Determine the (x, y) coordinate at the center of the cell enclosing the given text.  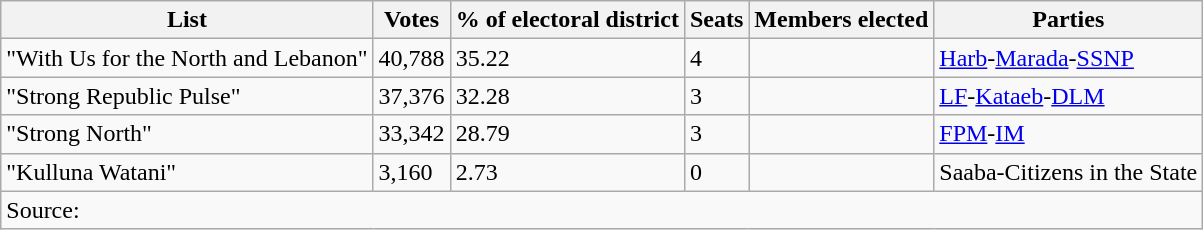
Seats (716, 20)
33,342 (412, 134)
28.79 (567, 134)
40,788 (412, 58)
"Kulluna Watani" (187, 172)
Votes (412, 20)
3,160 (412, 172)
2.73 (567, 172)
32.28 (567, 96)
Harb-Marada-SSNP (1068, 58)
35.22 (567, 58)
FPM-IM (1068, 134)
% of electoral district (567, 20)
Members elected (842, 20)
4 (716, 58)
LF-Kataeb-DLM (1068, 96)
List (187, 20)
Parties (1068, 20)
Saaba-Citizens in the State (1068, 172)
"With Us for the North and Lebanon" (187, 58)
"Strong North" (187, 134)
Source: (602, 210)
37,376 (412, 96)
"Strong Republic Pulse" (187, 96)
0 (716, 172)
